Determine the [X, Y] coordinate at the center of the cell enclosing the given text.  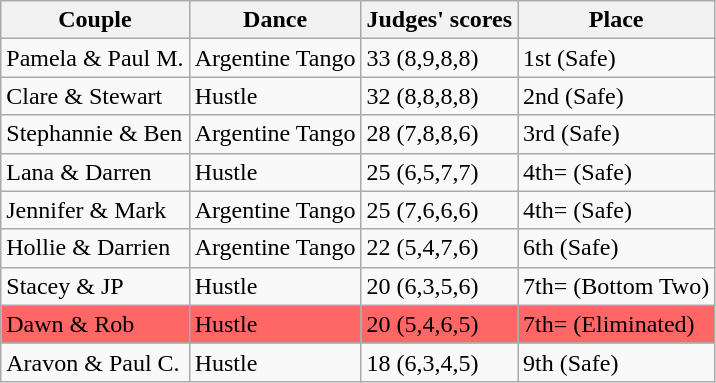
6th (Safe) [616, 248]
25 (7,6,6,6) [440, 210]
25 (6,5,7,7) [440, 172]
7th= (Eliminated) [616, 324]
33 (8,9,8,8) [440, 58]
Jennifer & Mark [95, 210]
Aravon & Paul C. [95, 362]
22 (5,4,7,6) [440, 248]
Clare & Stewart [95, 96]
Place [616, 20]
20 (5,4,6,5) [440, 324]
7th= (Bottom Two) [616, 286]
Stephannie & Ben [95, 134]
3rd (Safe) [616, 134]
18 (6,3,4,5) [440, 362]
20 (6,3,5,6) [440, 286]
28 (7,8,8,6) [440, 134]
2nd (Safe) [616, 96]
Dawn & Rob [95, 324]
32 (8,8,8,8) [440, 96]
9th (Safe) [616, 362]
Couple [95, 20]
Dance [275, 20]
Hollie & Darrien [95, 248]
Judges' scores [440, 20]
Stacey & JP [95, 286]
Pamela & Paul M. [95, 58]
1st (Safe) [616, 58]
Lana & Darren [95, 172]
